Find where the given text appears and provide that cell's center as [x, y] coordinate. 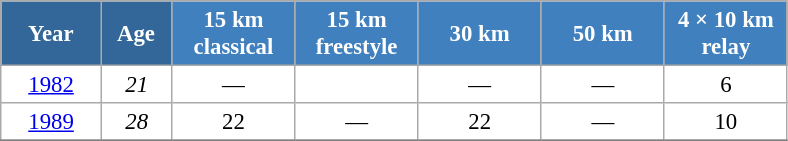
10 [726, 122]
21 [136, 85]
Age [136, 34]
15 km classical [234, 34]
30 km [480, 34]
Year [52, 34]
28 [136, 122]
1989 [52, 122]
1982 [52, 85]
4 × 10 km relay [726, 34]
6 [726, 85]
15 km freestyle [356, 34]
50 km [602, 34]
